Search for the cell housing the specified text and yield its [X, Y] center coordinate. 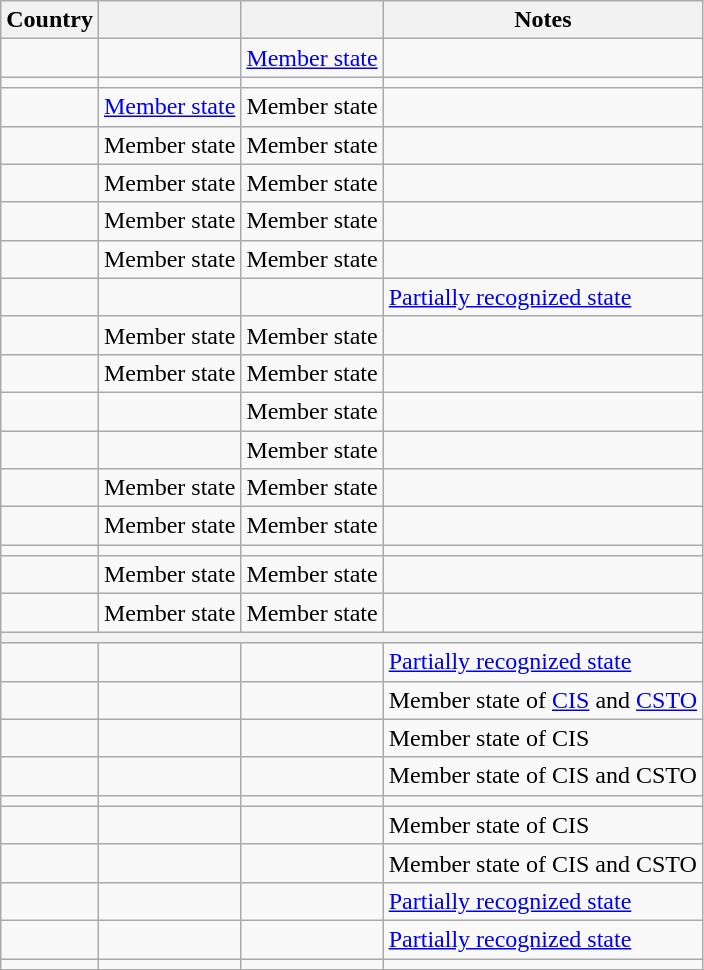
Country [50, 20]
Notes [542, 20]
